Pinpoint the cell where the given text exists, returning its (x, y) midpoint coordinate. 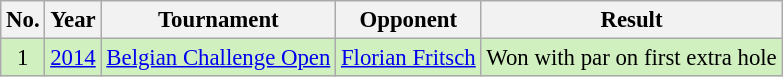
Won with par on first extra hole (632, 58)
No. (23, 20)
Result (632, 20)
1 (23, 58)
Belgian Challenge Open (218, 58)
Year (73, 20)
Opponent (408, 20)
Florian Fritsch (408, 58)
2014 (73, 58)
Tournament (218, 20)
